Detect which cell encompasses the target text, then output its [X, Y] center coordinate. 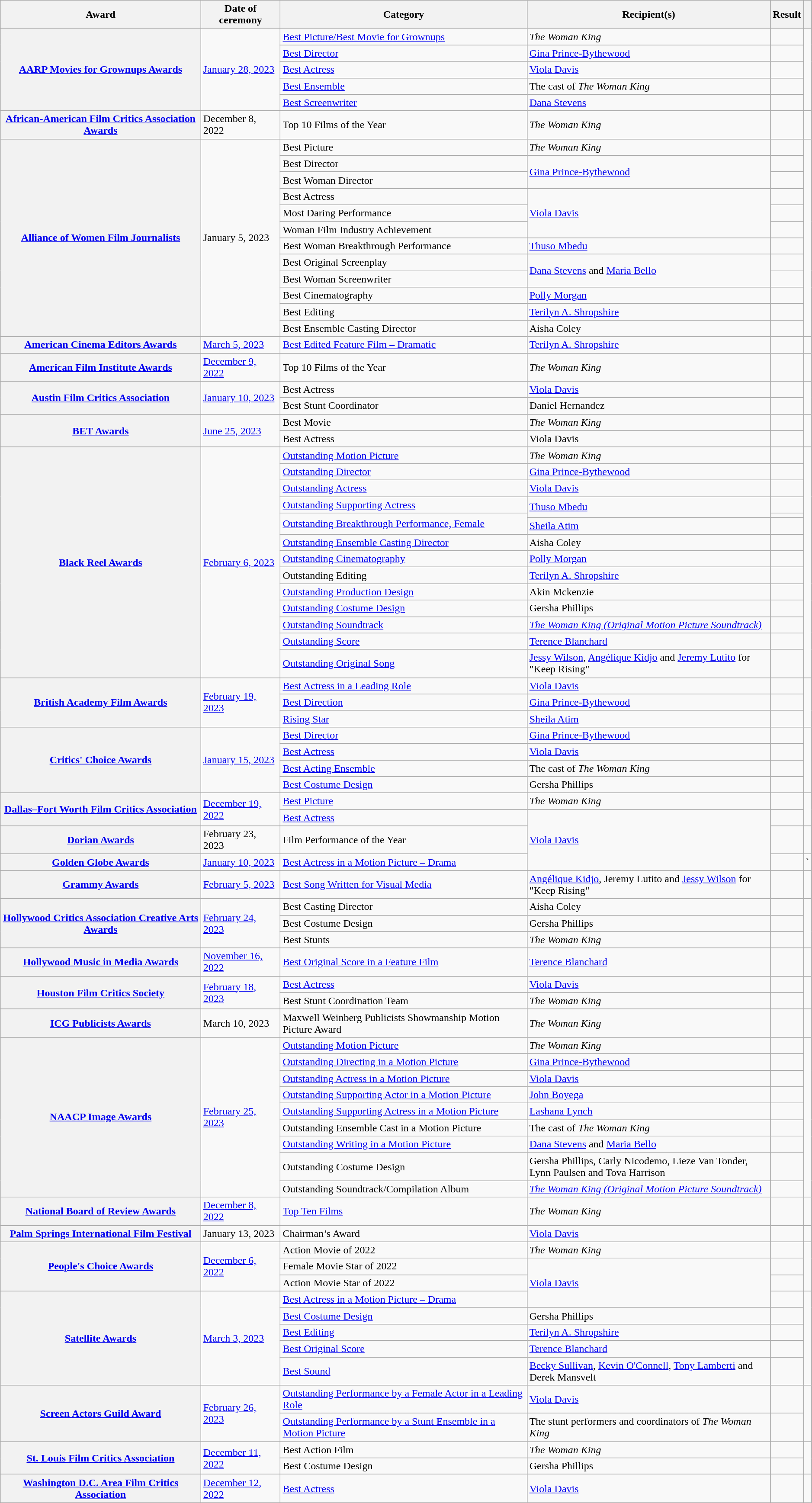
Best Woman Breakthrough Performance [404, 246]
March 10, 2023 [241, 1023]
Akin Mckenzie [649, 592]
Action Movie of 2022 [404, 1250]
January 15, 2023 [241, 760]
Best Original Score in a Feature Film [404, 962]
Top Ten Films [404, 1211]
John Boyega [649, 1095]
Hollywood Critics Association Creative Arts Awards [100, 923]
Best Ensemble [404, 86]
Best Original Screenplay [404, 263]
Outstanding Performance by a Stunt Ensemble in a Motion Picture [404, 1428]
American Cinema Editors Awards [100, 345]
Outstanding Editing [404, 575]
Outstanding Directing in a Motion Picture [404, 1062]
People's Choice Awards [100, 1266]
December 9, 2022 [241, 367]
December 12, 2022 [241, 1488]
Outstanding Original Song [404, 664]
June 25, 2023 [241, 430]
Gersha Phillips, Carly Nicodemo, Lieze Van Tonder, Lynn Paulsen and Tova Harrison [649, 1166]
NAACP Image Awards [100, 1117]
Best Cinematography [404, 295]
Critics' Choice Awards [100, 760]
Outstanding Score [404, 641]
Recipient(s) [649, 15]
Best Casting Director [404, 907]
Best Original Score [404, 1349]
February 5, 2023 [241, 884]
Film Performance of the Year [404, 840]
February 18, 2023 [241, 992]
Houston Film Critics Society [100, 992]
Dallas–Fort Worth Film Critics Association [100, 809]
January 28, 2023 [241, 70]
Outstanding Performance by a Female Actor in a Leading Role [404, 1399]
St. Louis Film Critics Association [100, 1458]
Outstanding Soundtrack [404, 625]
Satellite Awards [100, 1338]
` [807, 862]
Best Screenwriter [404, 103]
February 6, 2023 [241, 562]
Outstanding Supporting Actress [404, 505]
Daniel Hernandez [649, 406]
Outstanding Actress in a Motion Picture [404, 1079]
February 23, 2023 [241, 840]
Best Stunts [404, 940]
February 25, 2023 [241, 1117]
BET Awards [100, 430]
March 3, 2023 [241, 1338]
Best Sound [404, 1371]
Austin Film Critics Association [100, 398]
Outstanding Breakthrough Performance, Female [404, 523]
Best Song Written for Visual Media [404, 884]
Best Woman Screenwriter [404, 279]
American Film Institute Awards [100, 367]
Outstanding Supporting Actor in a Motion Picture [404, 1095]
Black Reel Awards [100, 562]
Becky Sullivan, Kevin O'Connell, Tony Lamberti and Derek Mansvelt [649, 1371]
Chairman’s Award [404, 1233]
Outstanding Soundtrack/Compilation Album [404, 1189]
March 5, 2023 [241, 345]
Most Daring Performance [404, 213]
Angélique Kidjo, Jeremy Lutito and Jessy Wilson for "Keep Rising" [649, 884]
Alliance of Women Film Journalists [100, 238]
Woman Film Industry Achievement [404, 230]
ICG Publicists Awards [100, 1023]
Result [787, 15]
December 6, 2022 [241, 1266]
Best Stunt Coordinator [404, 406]
Best Acting Ensemble [404, 768]
Outstanding Ensemble Casting Director [404, 543]
December 19, 2022 [241, 809]
Rising Star [404, 719]
Best Woman Director [404, 180]
Outstanding Supporting Actress in a Motion Picture [404, 1111]
National Board of Review Awards [100, 1211]
Best Actress in a Leading Role [404, 686]
November 16, 2022 [241, 962]
February 26, 2023 [241, 1413]
Outstanding Production Design [404, 592]
British Academy Film Awards [100, 702]
January 13, 2023 [241, 1233]
Outstanding Cinematography [404, 559]
Best Action Film [404, 1450]
Lashana Lynch [649, 1111]
The stunt performers and coordinators of The Woman King [649, 1428]
February 24, 2023 [241, 923]
Outstanding Actress [404, 488]
Dorian Awards [100, 840]
Outstanding Director [404, 472]
Award [100, 15]
Best Edited Feature Film – Dramatic [404, 345]
Grammy Awards [100, 884]
African-American Film Critics Association Awards [100, 125]
Best Movie [404, 422]
AARP Movies for Grownups Awards [100, 70]
Best Picture/Best Movie for Grownups [404, 37]
Golden Globe Awards [100, 862]
January 5, 2023 [241, 238]
Jessy Wilson, Angélique Kidjo and Jeremy Lutito for "Keep Rising" [649, 664]
Best Ensemble Casting Director [404, 328]
Hollywood Music in Media Awards [100, 962]
Outstanding Writing in a Motion Picture [404, 1144]
Screen Actors Guild Award [100, 1413]
Palm Springs International Film Festival [100, 1233]
Maxwell Weinberg Publicists Showmanship Motion Picture Award [404, 1023]
Dana Stevens [649, 103]
Best Stunt Coordination Team [404, 1001]
Category [404, 15]
Date of ceremony [241, 15]
Best Direction [404, 702]
Action Movie Star of 2022 [404, 1283]
Outstanding Ensemble Cast in a Motion Picture [404, 1128]
Female Movie Star of 2022 [404, 1266]
December 11, 2022 [241, 1458]
Washington D.C. Area Film Critics Association [100, 1488]
February 19, 2023 [241, 702]
